For the text-containing cell, return its midpoint in [x, y] coordinate format. 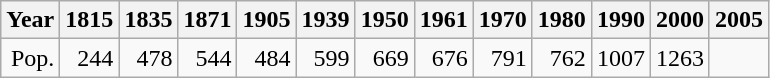
2000 [680, 20]
1835 [148, 20]
478 [148, 58]
1939 [326, 20]
676 [444, 58]
1970 [502, 20]
1263 [680, 58]
791 [502, 58]
Year [30, 20]
1961 [444, 20]
1950 [384, 20]
669 [384, 58]
2005 [738, 20]
244 [90, 58]
599 [326, 58]
1990 [620, 20]
762 [562, 58]
544 [208, 58]
1815 [90, 20]
Pop. [30, 58]
1905 [266, 20]
1007 [620, 58]
1871 [208, 20]
484 [266, 58]
1980 [562, 20]
